Determine the [x, y] coordinate at the center of the cell enclosing the given text.  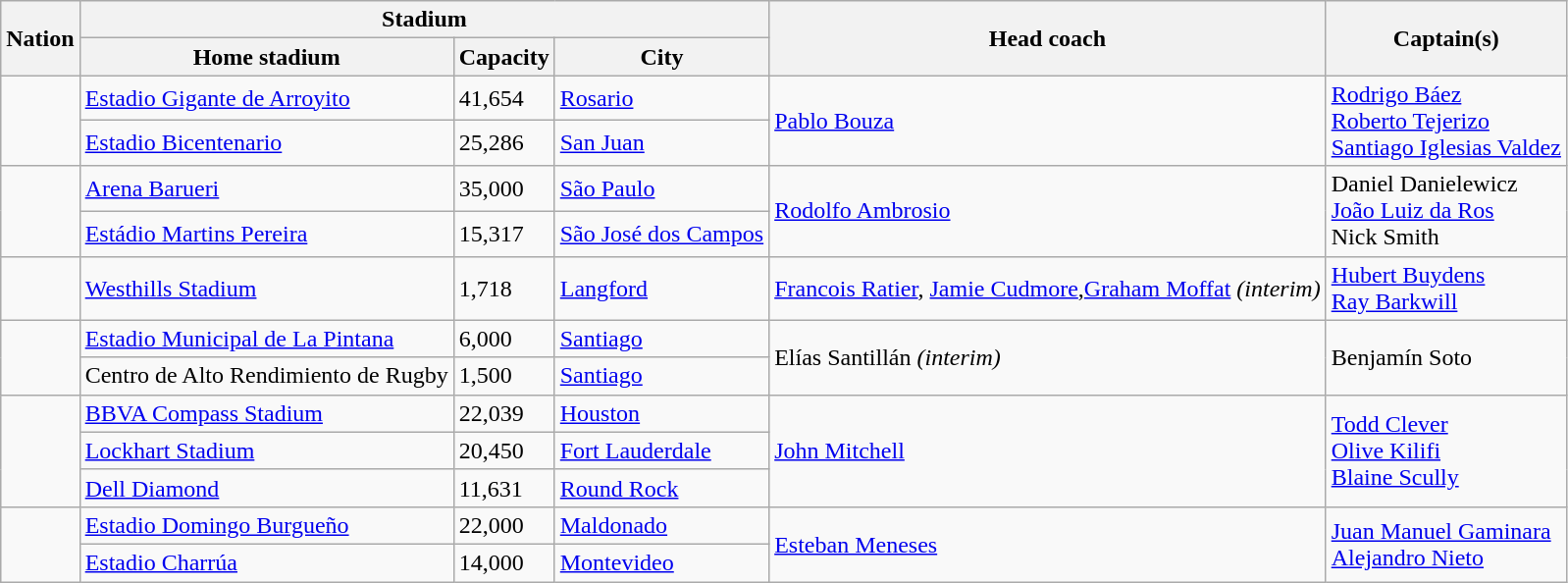
Estadio Charrúa [267, 562]
Head coach [1048, 38]
Estadio Bicentenario [267, 143]
Maldonado [661, 525]
Langford [661, 289]
Centro de Alto Rendimiento de Rugby [267, 376]
Pablo Bouza [1048, 121]
Elías Santillán (interim) [1048, 357]
City [661, 57]
Round Rock [661, 488]
Estádio Martins Pereira [267, 234]
Home stadium [267, 57]
Hubert BuydensRay Barkwill [1446, 289]
Rodolfo Ambrosio [1048, 211]
11,631 [504, 488]
Houston [661, 413]
Captain(s) [1446, 38]
1,500 [504, 376]
São José dos Campos [661, 234]
Lockhart Stadium [267, 450]
Arena Barueri [267, 188]
John Mitchell [1048, 450]
15,317 [504, 234]
Daniel DanielewiczJoão Luiz da RosNick Smith [1446, 211]
25,286 [504, 143]
BBVA Compass Stadium [267, 413]
Fort Lauderdale [661, 450]
20,450 [504, 450]
Rodrigo BáezRoberto TejerizoSantiago Iglesias Valdez [1446, 121]
Francois Ratier, Jamie Cudmore,Graham Moffat (interim) [1048, 289]
São Paulo [661, 188]
Estadio Gigante de Arroyito [267, 98]
Juan Manuel GaminaraAlejandro Nieto [1446, 544]
Estadio Domingo Burgueño [267, 525]
35,000 [504, 188]
6,000 [504, 339]
Estadio Municipal de La Pintana [267, 339]
Nation [40, 38]
22,000 [504, 525]
22,039 [504, 413]
Esteban Meneses [1048, 544]
14,000 [504, 562]
Westhills Stadium [267, 289]
Stadium [424, 20]
Dell Diamond [267, 488]
San Juan [661, 143]
Rosario [661, 98]
41,654 [504, 98]
1,718 [504, 289]
Benjamín Soto [1446, 357]
Montevideo [661, 562]
Capacity [504, 57]
Todd CleverOlive KilifiBlaine Scully [1446, 450]
